Output the (X, Y) coordinate of the center of the cell containing the given text.  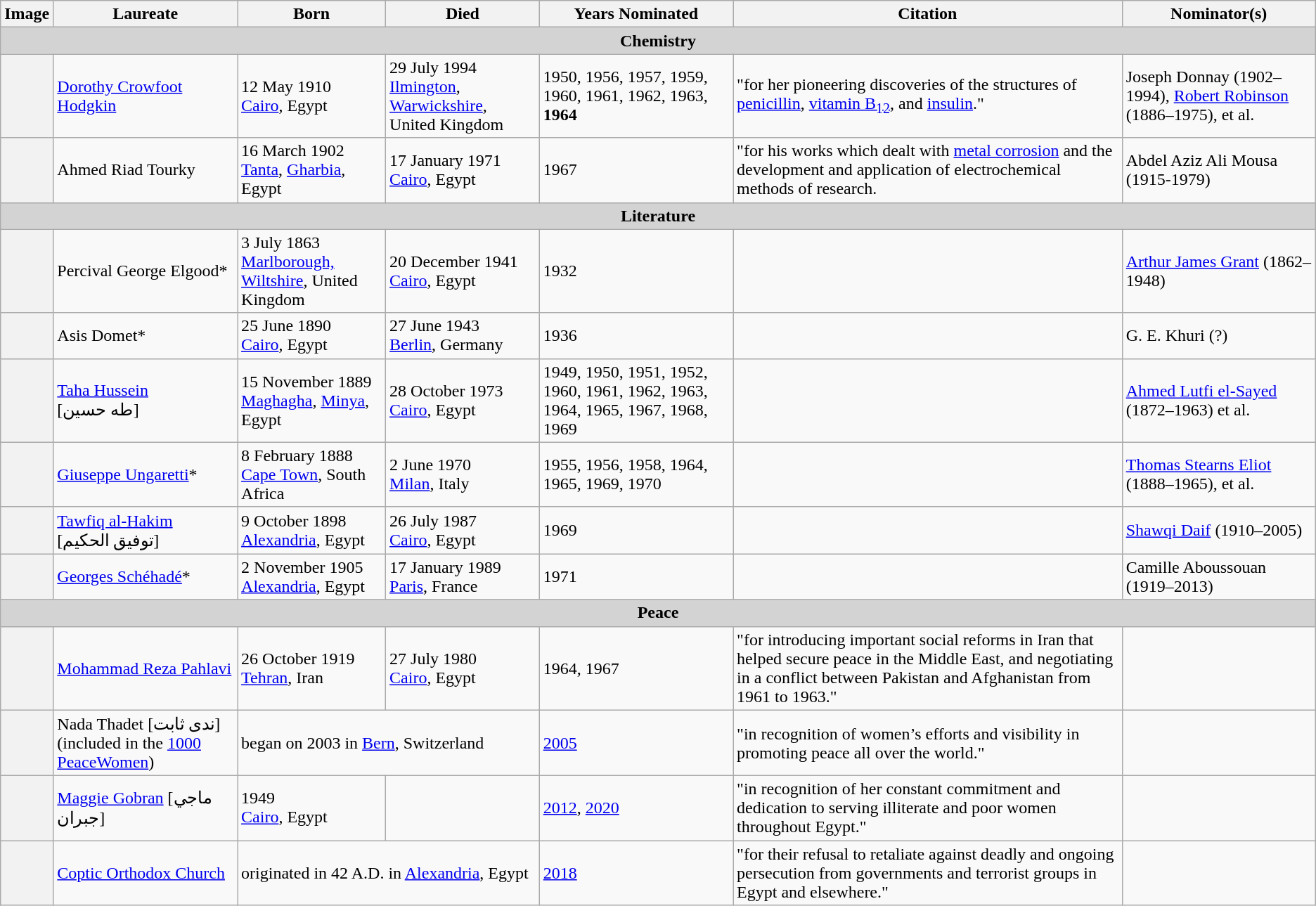
"for his works which dealt with metal corrosion and the development and application of electrochemical methods of research. (928, 170)
25 June 1890 Cairo, Egypt (312, 336)
17 January 1989 Paris, France (463, 576)
Abdel Aziz Ali Mousa (1915-1979) (1219, 170)
"for their refusal to retaliate against deadly and ongoing persecution from governments and terrorist groups in Egypt and elsewhere." (928, 873)
29 July 1994 Ilmington, Warwickshire, United Kingdom (463, 96)
Citation (928, 14)
2018 (636, 873)
Giuseppe Ungaretti* (146, 474)
Shawqi Daif (1910–2005) (1219, 530)
1964, 1967 (636, 668)
1955, 1956, 1958, 1964, 1965, 1969, 1970 (636, 474)
Image (27, 14)
17 January 1971 Cairo, Egypt (463, 170)
Tawfiq al-Hakim [توفيق الحكيم] (146, 530)
Nada Thadet [ندى ثابت] (included in the 1000 PeaceWomen) (146, 743)
1949, 1950, 1951, 1952, 1960, 1961, 1962, 1963, 1964, 1965, 1967, 1968, 1969 (636, 401)
Chemistry (658, 41)
Coptic Orthodox Church (146, 873)
Camille Aboussouan (1919–2013) (1219, 576)
Years Nominated (636, 14)
2 June 1970 Milan, Italy (463, 474)
2012, 2020 (636, 808)
1950, 1956, 1957, 1959, 1960, 1961, 1962, 1963, 1964 (636, 96)
26 July 1987 Cairo, Egypt (463, 530)
Literature (658, 216)
3 July 1863 Marlborough, Wiltshire, United Kingdom (312, 271)
Mohammad Reza Pahlavi (146, 668)
20 December 1941 Cairo, Egypt (463, 271)
began on 2003 in Bern, Switzerland (389, 743)
Asis Domet* (146, 336)
Died (463, 14)
1949 Cairo, Egypt (312, 808)
Peace (658, 613)
G. E. Khuri (?) (1219, 336)
1969 (636, 530)
1936 (636, 336)
2005 (636, 743)
Ahmed Riad Tourky (146, 170)
Arthur James Grant (1862–1948) (1219, 271)
Ahmed Lutfi el-Sayed (1872–1963) et al. (1219, 401)
Nominator(s) (1219, 14)
originated in 42 A.D. in Alexandria, Egypt (389, 873)
2 November 1905 Alexandria, Egypt (312, 576)
"for her pioneering discoveries of the structures of penicillin, vitamin B12, and insulin." (928, 96)
1932 (636, 271)
Thomas Stearns Eliot (1888–1965), et al. (1219, 474)
27 June 1943 Berlin, Germany (463, 336)
Percival George Elgood* (146, 271)
15 November 1889 Maghagha, Minya, Egypt (312, 401)
Laureate (146, 14)
"in recognition of her constant commitment and dedication to serving illiterate and poor women throughout Egypt." (928, 808)
"in recognition of women’s efforts and visibility in promoting peace all over the world." (928, 743)
Born (312, 14)
27 July 1980 Cairo, Egypt (463, 668)
28 October 1973 Cairo, Egypt (463, 401)
12 May 1910 Cairo, Egypt (312, 96)
1967 (636, 170)
9 October 1898 Alexandria, Egypt (312, 530)
Maggie Gobran [ماجي جبران] (146, 808)
16 March 1902 Tanta, Gharbia, Egypt (312, 170)
Joseph Donnay (1902–1994), Robert Robinson (1886–1975), et al. (1219, 96)
1971 (636, 576)
Taha Hussein [طه حسين] (146, 401)
Dorothy Crowfoot Hodgkin (146, 96)
Georges Schéhadé* (146, 576)
26 October 1919 Tehran, Iran (312, 668)
8 February 1888 Cape Town, South Africa (312, 474)
